Output the [X, Y] coordinate of the center of the cell containing the given text.  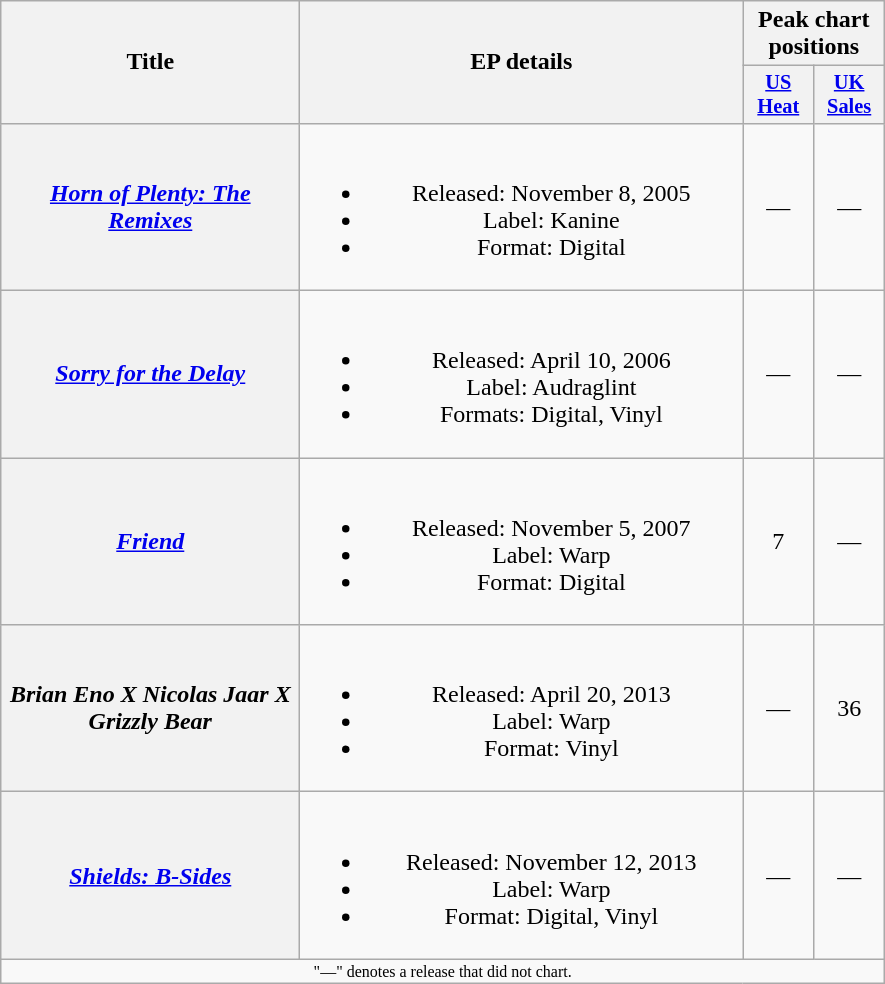
Released: November 12, 2013Label: WarpFormat: Digital, Vinyl [522, 876]
Friend [150, 542]
USHeat [778, 95]
36 [850, 708]
Released: April 20, 2013Label: WarpFormat: Vinyl [522, 708]
Shields: B-Sides [150, 876]
Peak chart positions [814, 34]
"—" denotes a release that did not chart. [443, 971]
EP details [522, 62]
7 [778, 542]
Horn of Plenty: The Remixes [150, 206]
Title [150, 62]
Released: November 5, 2007Label: WarpFormat: Digital [522, 542]
Released: April 10, 2006Label: AudraglintFormats: Digital, Vinyl [522, 374]
Brian Eno X Nicolas Jaar X Grizzly Bear [150, 708]
Sorry for the Delay [150, 374]
Released: November 8, 2005Label: KanineFormat: Digital [522, 206]
UKSales [850, 95]
